Locate the cell with the specified text and output its [x, y] center coordinate. 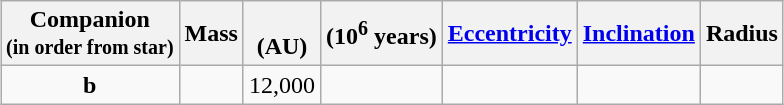
(106 years) [382, 34]
b [90, 85]
Radius [742, 34]
(AU) [282, 34]
Inclination [638, 34]
12,000 [282, 85]
Eccentricity [510, 34]
Companion(in order from star) [90, 34]
Mass [211, 34]
